Determine the [x, y] coordinate at the center of the cell enclosing the given text.  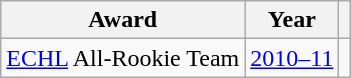
Award [123, 20]
2010–11 [292, 58]
Year [292, 20]
ECHL All-Rookie Team [123, 58]
